Locate the cell with the specified text and output its (x, y) center coordinate. 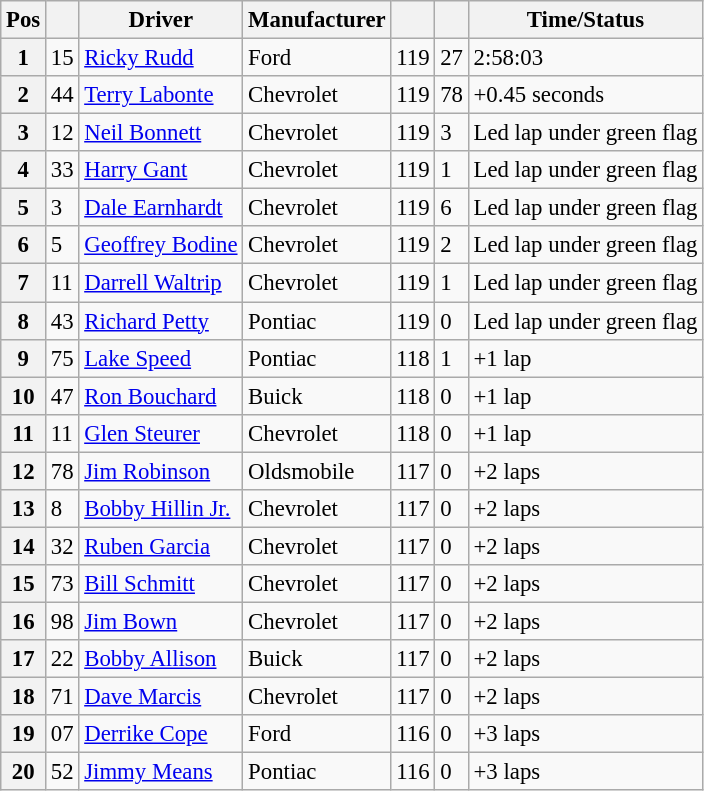
Ron Bouchard (161, 396)
Jim Bown (161, 621)
7 (24, 283)
52 (62, 772)
07 (62, 734)
27 (452, 58)
Time/Status (586, 20)
Dave Marcis (161, 697)
18 (24, 697)
71 (62, 697)
9 (24, 358)
Driver (161, 20)
Lake Speed (161, 358)
16 (24, 621)
47 (62, 396)
Glen Steurer (161, 433)
Oldsmobile (317, 471)
43 (62, 321)
Bobby Allison (161, 659)
Geoffrey Bodine (161, 245)
98 (62, 621)
Derrike Cope (161, 734)
73 (62, 584)
Bill Schmitt (161, 584)
Darrell Waltrip (161, 283)
Manufacturer (317, 20)
Ruben Garcia (161, 546)
10 (24, 396)
Jimmy Means (161, 772)
44 (62, 95)
Pos (24, 20)
Harry Gant (161, 170)
Richard Petty (161, 321)
13 (24, 509)
32 (62, 546)
17 (24, 659)
Bobby Hillin Jr. (161, 509)
14 (24, 546)
19 (24, 734)
Terry Labonte (161, 95)
2:58:03 (586, 58)
33 (62, 170)
75 (62, 358)
Jim Robinson (161, 471)
Dale Earnhardt (161, 208)
20 (24, 772)
Neil Bonnett (161, 133)
Ricky Rudd (161, 58)
4 (24, 170)
+0.45 seconds (586, 95)
22 (62, 659)
